Extract the [x, y] coordinate from the center of the cell holding the provided text.  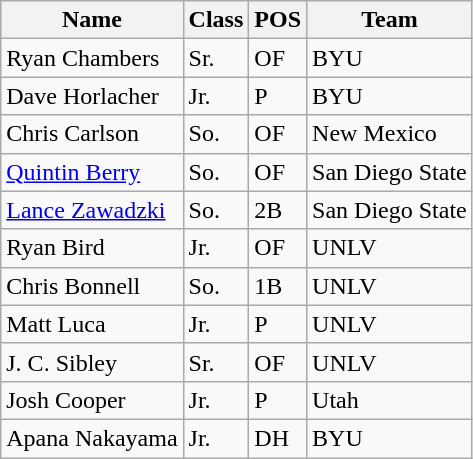
Apana Nakayama [92, 438]
Utah [390, 400]
DH [278, 438]
Name [92, 20]
Dave Horlacher [92, 96]
Ryan Bird [92, 248]
Ryan Chambers [92, 58]
2B [278, 210]
Chris Bonnell [92, 286]
Lance Zawadzki [92, 210]
J. C. Sibley [92, 362]
New Mexico [390, 134]
1B [278, 286]
Josh Cooper [92, 400]
Matt Luca [92, 324]
Class [216, 20]
Team [390, 20]
POS [278, 20]
Quintin Berry [92, 172]
Chris Carlson [92, 134]
